Output the (X, Y) coordinate of the center of the cell containing the given text.  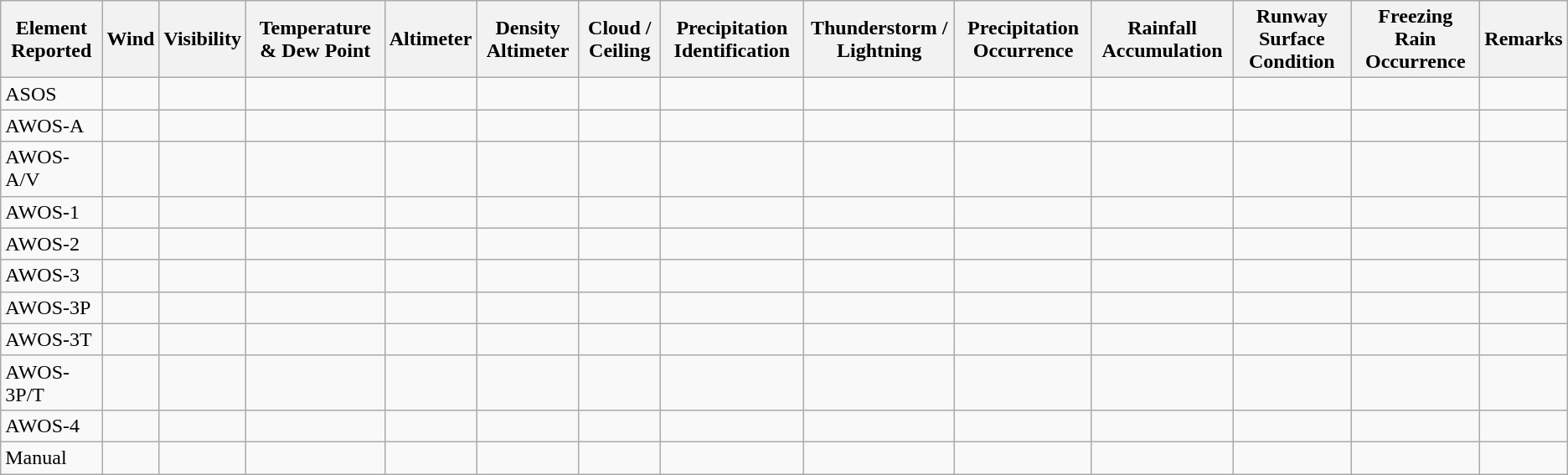
Visibility (203, 39)
Wind (131, 39)
AWOS-1 (52, 212)
Precipitation Occurrence (1024, 39)
Precipitation Identification (732, 39)
AWOS-3T (52, 339)
Density Altimeter (528, 39)
AWOS-3P/T (52, 382)
AWOS-3 (52, 276)
Cloud / Ceiling (620, 39)
Element Reported (52, 39)
Altimeter (431, 39)
Remarks (1524, 39)
Freezing Rain Occurrence (1416, 39)
Thunderstorm / Lightning (879, 39)
AWOS-2 (52, 244)
AWOS-4 (52, 426)
AWOS-3P (52, 307)
Manual (52, 457)
Rainfall Accumulation (1163, 39)
Temperature & Dew Point (315, 39)
AWOS-A/V (52, 169)
ASOS (52, 94)
AWOS-A (52, 126)
Runway Surface Condition (1292, 39)
